Search for the cell housing the specified text and yield its [x, y] center coordinate. 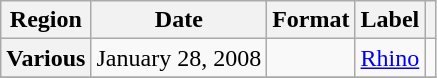
Rhino [390, 58]
Date [179, 20]
Various [46, 58]
Label [390, 20]
Format [311, 20]
Region [46, 20]
January 28, 2008 [179, 58]
